From the cell containing the given text, extract its center point as [X, Y] coordinate. 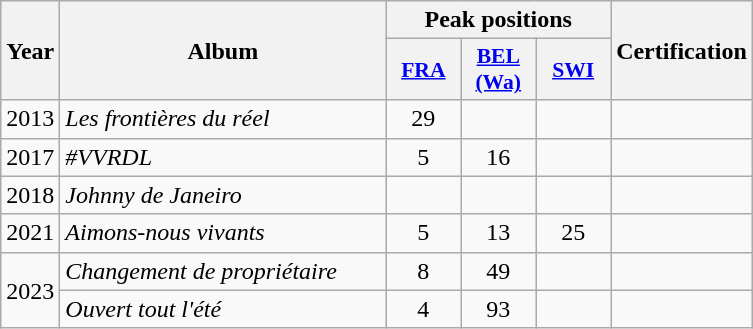
2023 [30, 290]
Peak positions [498, 20]
25 [574, 233]
29 [424, 119]
49 [498, 271]
#VVRDL [223, 157]
2013 [30, 119]
FRA [424, 70]
BEL (Wa) [498, 70]
Changement de propriétaire [223, 271]
Les frontières du réel [223, 119]
Certification [682, 50]
SWI [574, 70]
2017 [30, 157]
4 [424, 309]
Aimons-nous vivants [223, 233]
13 [498, 233]
Year [30, 50]
93 [498, 309]
2018 [30, 195]
Album [223, 50]
8 [424, 271]
2021 [30, 233]
Johnny de Janeiro [223, 195]
Ouvert tout l'été [223, 309]
16 [498, 157]
